Identify which cell holds the provided text, then report its [X, Y] central coordinate. 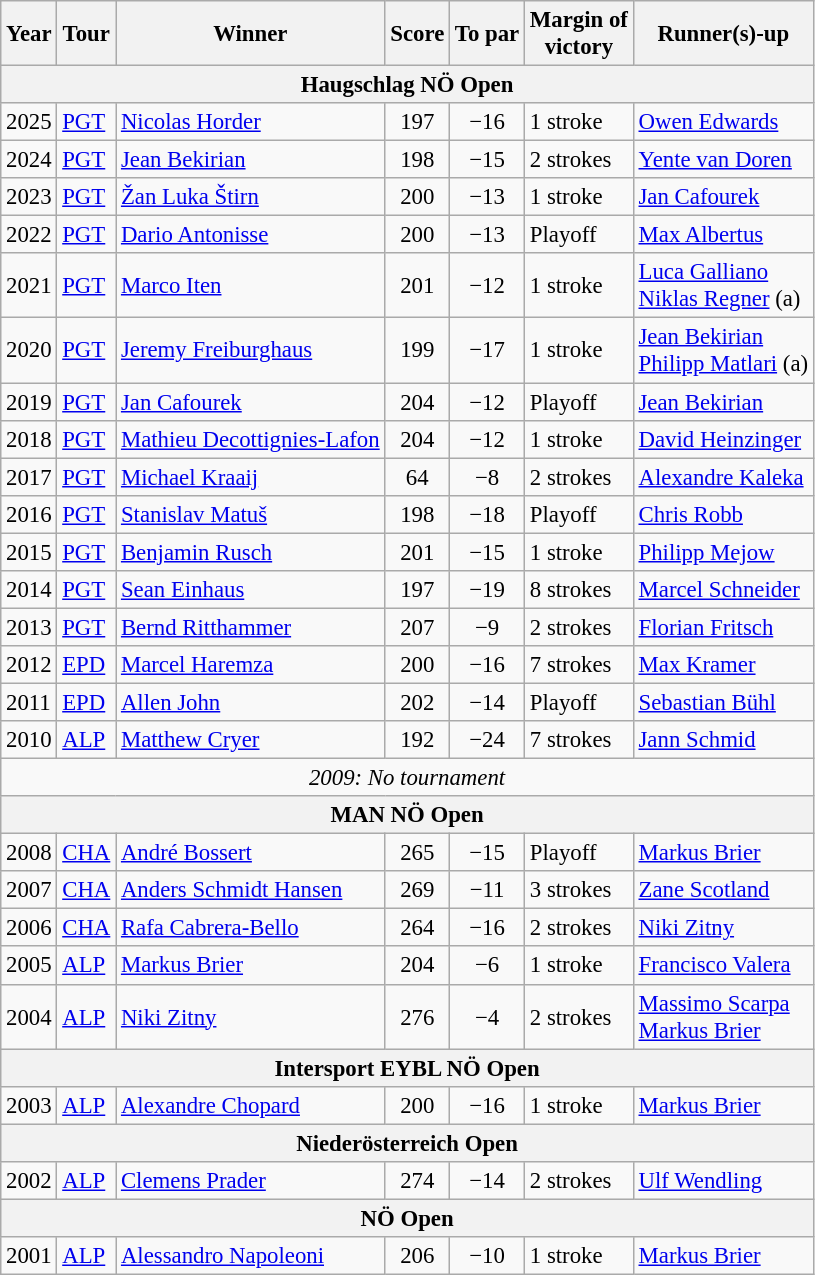
Philipp Mejow [723, 552]
264 [418, 928]
2016 [29, 514]
265 [418, 853]
3 strokes [580, 890]
Winner [250, 34]
2022 [29, 235]
−11 [488, 890]
2001 [29, 1256]
−17 [488, 350]
Jean Bekirian Philipp Matlari (a) [723, 350]
−8 [488, 477]
Chris Robb [723, 514]
64 [418, 477]
−18 [488, 514]
Jeremy Freiburghaus [250, 350]
269 [418, 890]
2017 [29, 477]
−4 [488, 1016]
Rafa Cabrera-Bello [250, 928]
Benjamin Rusch [250, 552]
199 [418, 350]
2009: No tournament [408, 778]
2018 [29, 439]
276 [418, 1016]
Max Kramer [723, 665]
Clemens Prader [250, 1181]
−6 [488, 966]
Jann Schmid [723, 740]
André Bossert [250, 853]
Alexandre Kaleka [723, 477]
2003 [29, 1105]
Score [418, 34]
Tour [86, 34]
Alexandre Chopard [250, 1105]
202 [418, 702]
Intersport EYBL NÖ Open [408, 1068]
Sebastian Bühl [723, 702]
To par [488, 34]
2021 [29, 286]
Zane Scotland [723, 890]
Allen John [250, 702]
Marco Iten [250, 286]
2005 [29, 966]
2020 [29, 350]
192 [418, 740]
Florian Fritsch [723, 627]
2012 [29, 665]
Marcel Haremza [250, 665]
Anders Schmidt Hansen [250, 890]
Michael Kraaij [250, 477]
Luca Galliano Niklas Regner (a) [723, 286]
2025 [29, 122]
Dario Antonisse [250, 235]
Yente van Doren [723, 160]
−19 [488, 590]
−9 [488, 627]
Nicolas Horder [250, 122]
Žan Luka Štirn [250, 197]
Francisco Valera [723, 966]
Niederösterreich Open [408, 1143]
Owen Edwards [723, 122]
Alessandro Napoleoni [250, 1256]
Max Albertus [723, 235]
Mathieu Decottignies-Lafon [250, 439]
2008 [29, 853]
2019 [29, 402]
Year [29, 34]
8 strokes [580, 590]
NÖ Open [408, 1218]
2013 [29, 627]
2010 [29, 740]
Haugschlag NÖ Open [408, 85]
2007 [29, 890]
Ulf Wendling [723, 1181]
−10 [488, 1256]
Massimo Scarpa Markus Brier [723, 1016]
2011 [29, 702]
274 [418, 1181]
206 [418, 1256]
Stanislav Matuš [250, 514]
−24 [488, 740]
Bernd Ritthammer [250, 627]
MAN NÖ Open [408, 815]
207 [418, 627]
David Heinzinger [723, 439]
Matthew Cryer [250, 740]
2024 [29, 160]
Marcel Schneider [723, 590]
Sean Einhaus [250, 590]
2015 [29, 552]
Runner(s)-up [723, 34]
Margin ofvictory [580, 34]
2023 [29, 197]
2014 [29, 590]
2002 [29, 1181]
2004 [29, 1016]
2006 [29, 928]
